Extract the (X, Y) coordinate from the center of the cell holding the provided text.  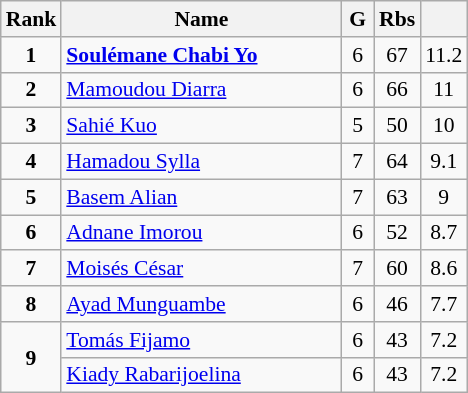
Mamoudou Diarra (201, 90)
Rbs (397, 19)
Kiady Rabarijoelina (201, 375)
Sahié Kuo (201, 126)
11 (444, 90)
8.7 (444, 233)
Adnane Imorou (201, 233)
10 (444, 126)
11.2 (444, 55)
60 (397, 269)
Basem Alian (201, 197)
Hamadou Sylla (201, 162)
8.6 (444, 269)
Name (201, 19)
Tomás Fijamo (201, 340)
1 (32, 55)
63 (397, 197)
4 (32, 162)
67 (397, 55)
50 (397, 126)
2 (32, 90)
Ayad Munguambe (201, 304)
64 (397, 162)
7.7 (444, 304)
Moisés César (201, 269)
46 (397, 304)
Soulémane Chabi Yo (201, 55)
52 (397, 233)
9.1 (444, 162)
8 (32, 304)
G (358, 19)
66 (397, 90)
Rank (32, 19)
3 (32, 126)
